Output the (X, Y) coordinate of the center of the cell containing the given text.  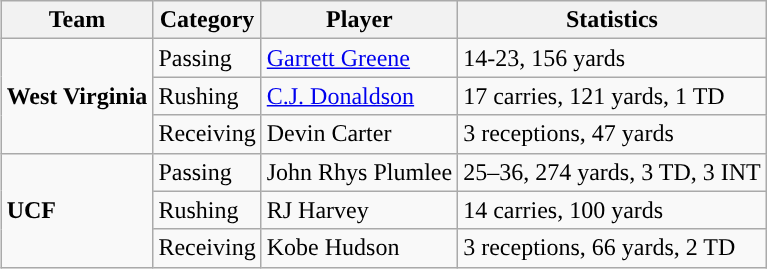
C.J. Donaldson (359, 96)
25–36, 274 yards, 3 TD, 3 INT (612, 172)
14 carries, 100 yards (612, 210)
17 carries, 121 yards, 1 TD (612, 96)
John Rhys Plumlee (359, 172)
Garrett Greene (359, 58)
Statistics (612, 20)
Player (359, 20)
UCF (77, 210)
Devin Carter (359, 134)
RJ Harvey (359, 210)
West Virginia (77, 96)
Kobe Hudson (359, 248)
Category (207, 20)
3 receptions, 47 yards (612, 134)
Team (77, 20)
3 receptions, 66 yards, 2 TD (612, 248)
14-23, 156 yards (612, 58)
